Identify which cell holds the provided text, then report its [X, Y] central coordinate. 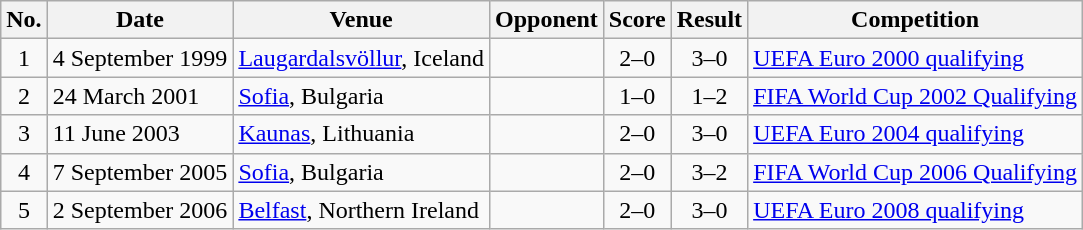
Score [637, 20]
11 June 2003 [140, 134]
24 March 2001 [140, 96]
Competition [916, 20]
2 [24, 96]
7 September 2005 [140, 172]
4 September 1999 [140, 58]
1 [24, 58]
Date [140, 20]
1–2 [709, 96]
1–0 [637, 96]
No. [24, 20]
5 [24, 210]
UEFA Euro 2008 qualifying [916, 210]
Venue [362, 20]
Opponent [547, 20]
FIFA World Cup 2006 Qualifying [916, 172]
FIFA World Cup 2002 Qualifying [916, 96]
Result [709, 20]
4 [24, 172]
3 [24, 134]
Belfast, Northern Ireland [362, 210]
3–2 [709, 172]
2 September 2006 [140, 210]
Laugardalsvöllur, Iceland [362, 58]
UEFA Euro 2000 qualifying [916, 58]
Kaunas, Lithuania [362, 134]
UEFA Euro 2004 qualifying [916, 134]
